Extract the (x, y) coordinate from the center of the cell holding the provided text.  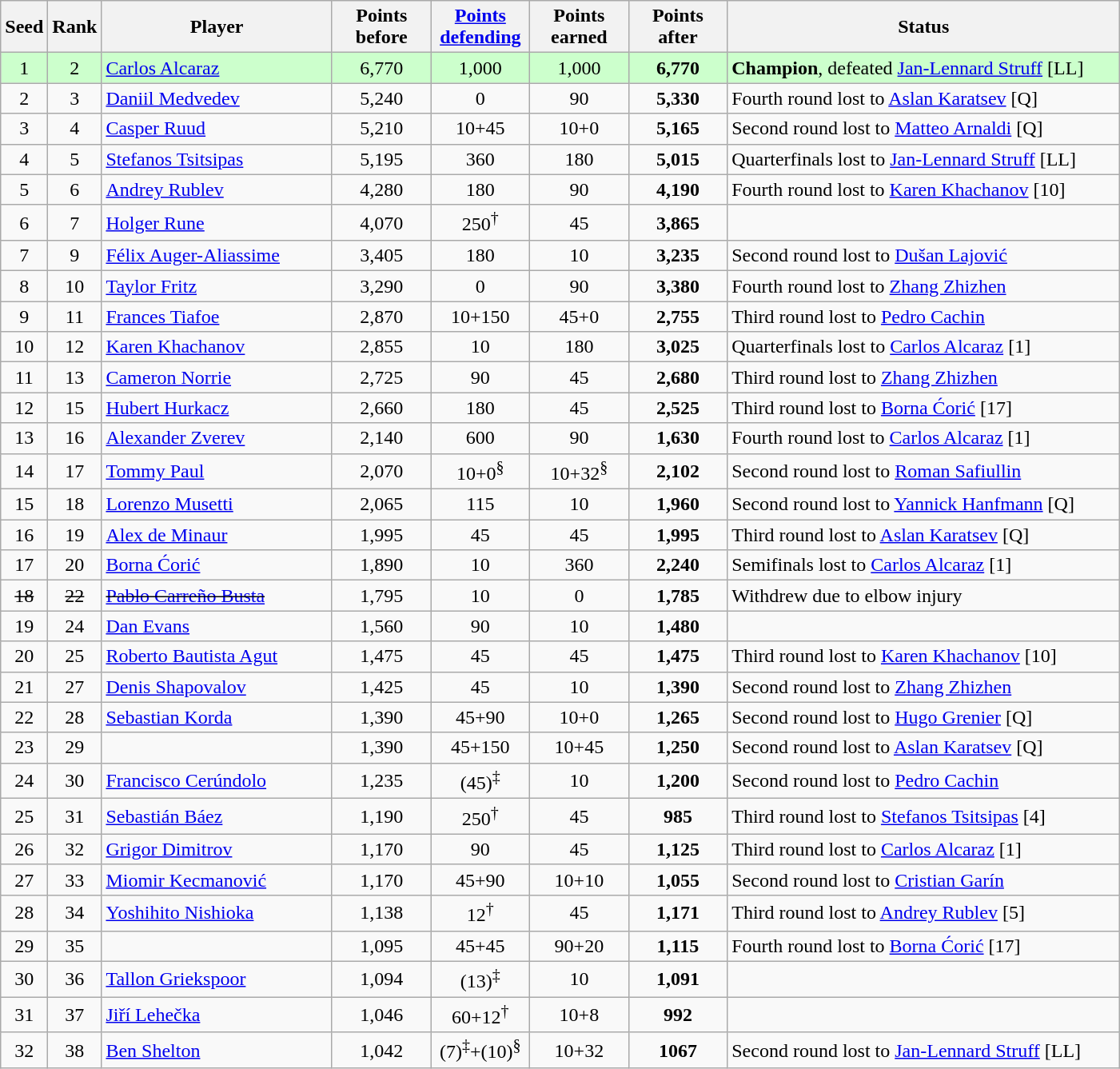
Second round lost to Yannick Hanfmann [Q] (924, 505)
26 (24, 849)
34 (75, 913)
Rank (75, 27)
Third round lost to Karen Khachanov [10] (924, 656)
37 (75, 1015)
12† (480, 913)
10+32 (580, 1051)
Miomir Kecmanović (217, 880)
3,290 (381, 286)
45+0 (580, 317)
Semifinals lost to Carlos Alcaraz [1] (924, 565)
5,195 (381, 159)
1,560 (381, 626)
Points earned (580, 27)
2,725 (381, 377)
4,070 (381, 222)
Second round lost to Zhang Zhizhen (924, 687)
Fourth round lost to Karen Khachanov [10] (924, 189)
2,660 (381, 408)
Hubert Hurkacz (217, 408)
2,680 (678, 377)
45+45 (480, 946)
Karen Khachanov (217, 347)
60+12† (480, 1015)
Carlos Alcaraz (217, 68)
2,755 (678, 317)
1,890 (381, 565)
Daniil Medvedev (217, 98)
Yoshihito Nishioka (217, 913)
Status (924, 27)
Second round lost to Cristian Garín (924, 880)
Third round lost to Stefanos Tsitsipas [4] (924, 817)
5,240 (381, 98)
1,115 (678, 946)
Borna Ćorić (217, 565)
3,405 (381, 256)
Sebastian Korda (217, 717)
33 (75, 880)
2,065 (381, 505)
Second round lost to Matteo Arnaldi [Q] (924, 129)
Denis Shapovalov (217, 687)
Second round lost to Roman Safiullin (924, 472)
1067 (678, 1051)
1,425 (381, 687)
5,165 (678, 129)
2,070 (381, 472)
3,380 (678, 286)
2,525 (678, 408)
2,102 (678, 472)
Roberto Bautista Agut (217, 656)
Points defending (480, 27)
1,480 (678, 626)
45+150 (480, 748)
10+32§ (580, 472)
1,094 (381, 979)
Third round lost to Borna Ćorić [17] (924, 408)
Andrey Rublev (217, 189)
Grigor Dimitrov (217, 849)
10+150 (480, 317)
2,870 (381, 317)
3,865 (678, 222)
Ben Shelton (217, 1051)
Quarterfinals lost to Carlos Alcaraz [1] (924, 347)
Champion, defeated Jan-Lennard Struff [LL] (924, 68)
35 (75, 946)
(45)‡ (480, 780)
1,046 (381, 1015)
Alexander Zverev (217, 438)
3,235 (678, 256)
1,138 (381, 913)
Fourth round lost to Zhang Zhizhen (924, 286)
10+10 (580, 880)
Points after (678, 27)
1 (24, 68)
Tallon Griekspoor (217, 979)
1,042 (381, 1051)
Fourth round lost to Carlos Alcaraz [1] (924, 438)
Alex de Minaur (217, 535)
Stefanos Tsitsipas (217, 159)
992 (678, 1015)
Third round lost to Aslan Karatsev [Q] (924, 535)
Frances Tiafoe (217, 317)
1,125 (678, 849)
10+0§ (480, 472)
Cameron Norrie (217, 377)
600 (480, 438)
Félix Auger-Aliassime (217, 256)
985 (678, 817)
38 (75, 1051)
1,785 (678, 596)
Points before (381, 27)
2,855 (381, 347)
8 (24, 286)
Withdrew due to elbow injury (924, 596)
Third round lost to Zhang Zhizhen (924, 377)
(7)‡+(10)§ (480, 1051)
1,091 (678, 979)
Pablo Carreño Busta (217, 596)
10+8 (580, 1015)
Seed (24, 27)
Second round lost to Aslan Karatsev [Q] (924, 748)
1,055 (678, 880)
1,200 (678, 780)
Tommy Paul (217, 472)
1,235 (381, 780)
1,250 (678, 748)
5,330 (678, 98)
23 (24, 748)
Lorenzo Musetti (217, 505)
36 (75, 979)
Quarterfinals lost to Jan-Lennard Struff [LL] (924, 159)
Third round lost to Carlos Alcaraz [1] (924, 849)
(13)‡ (480, 979)
1,960 (678, 505)
1,190 (381, 817)
21 (24, 687)
Sebastián Báez (217, 817)
2,140 (381, 438)
4,280 (381, 189)
1,095 (381, 946)
Second round lost to Dušan Lajović (924, 256)
1,265 (678, 717)
5,015 (678, 159)
Third round lost to Pedro Cachin (924, 317)
Francisco Cerúndolo (217, 780)
Second round lost to Pedro Cachin (924, 780)
90+20 (580, 946)
Second round lost to Hugo Grenier [Q] (924, 717)
Dan Evans (217, 626)
Taylor Fritz (217, 286)
1,630 (678, 438)
5,210 (381, 129)
2,240 (678, 565)
4,190 (678, 189)
3,025 (678, 347)
115 (480, 505)
Holger Rune (217, 222)
Jiří Lehečka (217, 1015)
Casper Ruud (217, 129)
Fourth round lost to Aslan Karatsev [Q] (924, 98)
Third round lost to Andrey Rublev [5] (924, 913)
1,171 (678, 913)
Player (217, 27)
14 (24, 472)
Second round lost to Jan-Lennard Struff [LL] (924, 1051)
Fourth round lost to Borna Ćorić [17] (924, 946)
1,795 (381, 596)
